Return the (x, y) coordinate for the center point of the cell that contains the specified text.  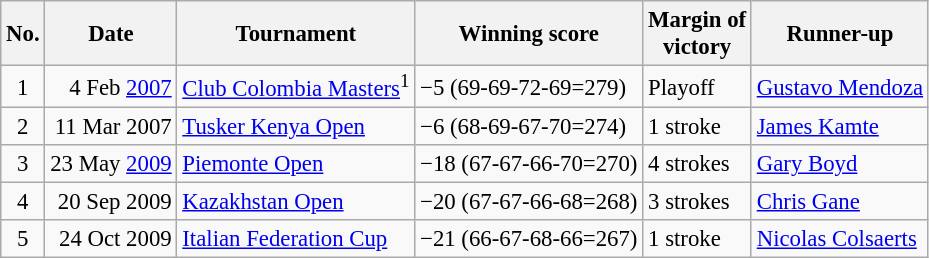
2 (23, 127)
4 strokes (698, 164)
4 (23, 202)
Club Colombia Masters1 (296, 87)
1 (23, 87)
Date (111, 34)
Tournament (296, 34)
−21 (66-67-68-66=267) (529, 239)
No. (23, 34)
Margin ofvictory (698, 34)
Runner-up (840, 34)
−6 (68-69-67-70=274) (529, 127)
−20 (67-67-66-68=268) (529, 202)
Piemonte Open (296, 164)
5 (23, 239)
Gary Boyd (840, 164)
24 Oct 2009 (111, 239)
23 May 2009 (111, 164)
11 Mar 2007 (111, 127)
Playoff (698, 87)
Italian Federation Cup (296, 239)
3 (23, 164)
3 strokes (698, 202)
Chris Gane (840, 202)
−5 (69-69-72-69=279) (529, 87)
−18 (67-67-66-70=270) (529, 164)
Kazakhstan Open (296, 202)
4 Feb 2007 (111, 87)
Tusker Kenya Open (296, 127)
Winning score (529, 34)
20 Sep 2009 (111, 202)
Nicolas Colsaerts (840, 239)
James Kamte (840, 127)
Gustavo Mendoza (840, 87)
